Return the [X, Y] coordinate for the center point of the cell that contains the specified text.  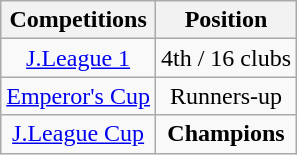
Runners-up [226, 96]
J.League 1 [78, 58]
J.League Cup [78, 134]
Champions [226, 134]
Competitions [78, 20]
Emperor's Cup [78, 96]
Position [226, 20]
4th / 16 clubs [226, 58]
